From the cell containing the given text, extract its center point as (X, Y) coordinate. 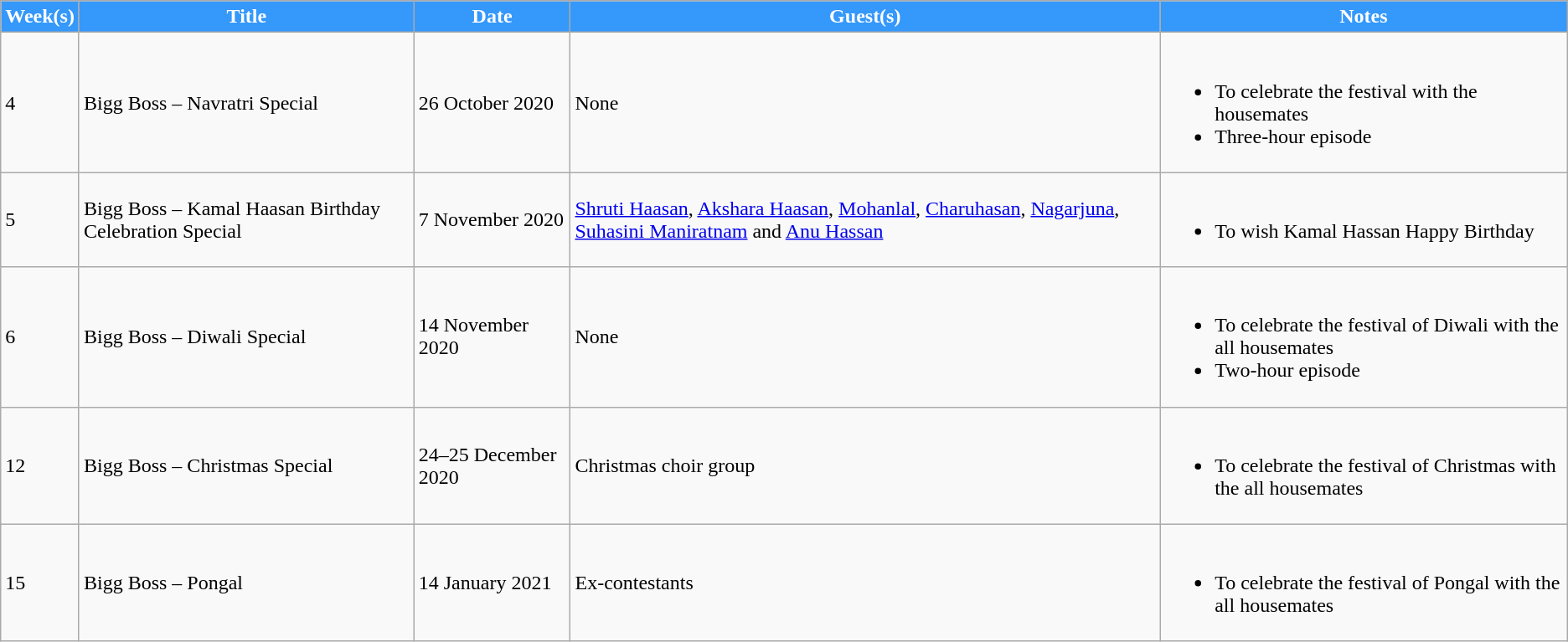
Shruti Haasan, Akshara Haasan, Mohanlal, Charuhasan, Nagarjuna, Suhasini Maniratnam and Anu Hassan (865, 219)
Bigg Boss – Diwali Special (246, 336)
To celebrate the festival with the housematesThree-hour episode (1364, 102)
To celebrate the festival of Christmas with the all housemates (1364, 465)
Date (493, 17)
26 October 2020 (493, 102)
Guest(s) (865, 17)
Bigg Boss – Pongal (246, 583)
To celebrate the festival of Diwali with the all housematesTwo-hour episode (1364, 336)
To celebrate the festival of Pongal with the all housemates (1364, 583)
Bigg Boss – Kamal Haasan Birthday Celebration Special (246, 219)
Bigg Boss – Navratri Special (246, 102)
15 (40, 583)
Ex-contestants (865, 583)
4 (40, 102)
Title (246, 17)
Christmas choir group (865, 465)
24–25 December 2020 (493, 465)
12 (40, 465)
To wish Kamal Hassan Happy Birthday (1364, 219)
6 (40, 336)
5 (40, 219)
7 November 2020 (493, 219)
14 November 2020 (493, 336)
Week(s) (40, 17)
Bigg Boss – Christmas Special (246, 465)
14 January 2021 (493, 583)
Notes (1364, 17)
